Pinpoint the cell where the given text exists, returning its [x, y] midpoint coordinate. 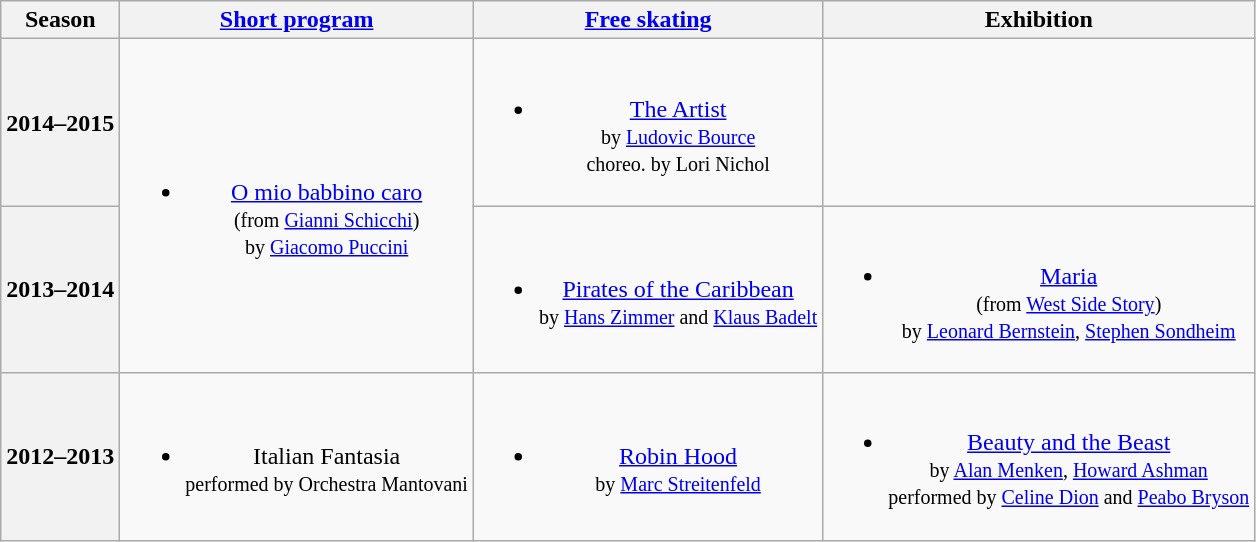
Exhibition [1039, 20]
Short program [297, 20]
Maria (from West Side Story) by Leonard Bernstein, Stephen Sondheim [1039, 290]
Pirates of the Caribbean by Hans Zimmer and Klaus Badelt [648, 290]
Italian Fantasia performed by Orchestra Mantovani [297, 456]
Season [60, 20]
The Artist by Ludovic Bource choreo. by Lori Nichol [648, 122]
2014–2015 [60, 122]
Free skating [648, 20]
2013–2014 [60, 290]
O mio babbino caro (from Gianni Schicchi) by Giacomo Puccini [297, 206]
2012–2013 [60, 456]
Beauty and the Beast by Alan Menken, Howard Ashman performed by Celine Dion and Peabo Bryson [1039, 456]
Robin Hood by Marc Streitenfeld [648, 456]
